Output the (x, y) coordinate of the center of the cell containing the given text.  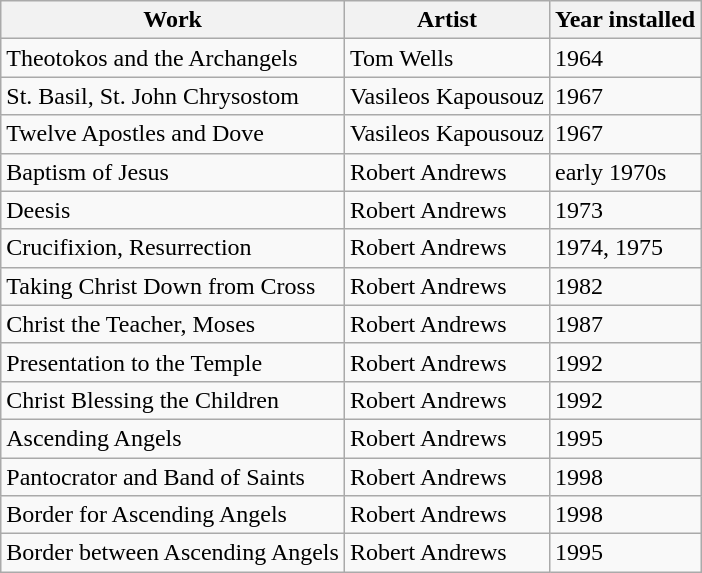
Border between Ascending Angels (173, 553)
Presentation to the Temple (173, 362)
Pantocrator and Band of Saints (173, 477)
Theotokos and the Archangels (173, 58)
Baptism of Jesus (173, 172)
Year installed (624, 20)
1964 (624, 58)
Artist (446, 20)
Christ Blessing the Children (173, 400)
Taking Christ Down from Cross (173, 286)
Work (173, 20)
Crucifixion, Resurrection (173, 248)
Christ the Teacher, Moses (173, 324)
1974, 1975 (624, 248)
early 1970s (624, 172)
Tom Wells (446, 58)
1982 (624, 286)
Border for Ascending Angels (173, 515)
1973 (624, 210)
St. Basil, St. John Chrysostom (173, 96)
Deesis (173, 210)
1987 (624, 324)
Twelve Apostles and Dove (173, 134)
Ascending Angels (173, 438)
